For the text-containing cell, return its midpoint in [X, Y] coordinate format. 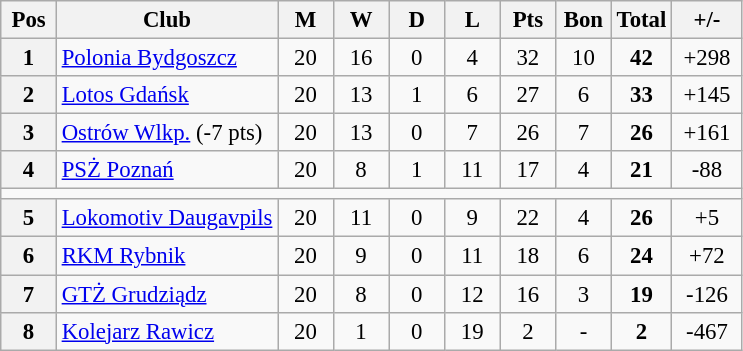
17 [528, 170]
+145 [708, 95]
12 [472, 294]
+/- [708, 20]
Lokomotiv Daugavpils [166, 219]
32 [528, 58]
-126 [708, 294]
Ostrów Wlkp. (-7 pts) [166, 133]
+72 [708, 256]
Bon [584, 20]
Total [641, 20]
M [306, 20]
-88 [708, 170]
22 [528, 219]
10 [584, 58]
D [417, 20]
PSŻ Poznań [166, 170]
Club [166, 20]
W [361, 20]
Pts [528, 20]
Lotos Gdańsk [166, 95]
Polonia Bydgoszcz [166, 58]
RKM Rybnik [166, 256]
33 [641, 95]
-467 [708, 331]
42 [641, 58]
+298 [708, 58]
21 [641, 170]
+5 [708, 219]
L [472, 20]
- [584, 331]
+161 [708, 133]
Kolejarz Rawicz [166, 331]
GTŻ Grudziądz [166, 294]
24 [641, 256]
27 [528, 95]
Pos [29, 20]
5 [29, 219]
18 [528, 256]
